Determine the [X, Y] coordinate at the center of the cell enclosing the given text.  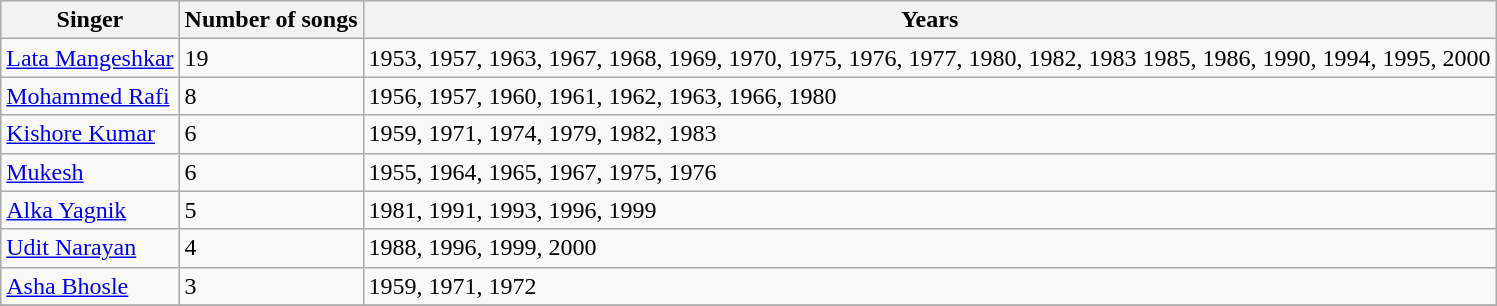
1981, 1991, 1993, 1996, 1999 [930, 210]
Asha Bhosle [90, 286]
3 [271, 286]
Alka Yagnik [90, 210]
Mohammed Rafi [90, 96]
19 [271, 58]
1959, 1971, 1972 [930, 286]
Singer [90, 20]
Number of songs [271, 20]
Mukesh [90, 172]
1959, 1971, 1974, 1979, 1982, 1983 [930, 134]
Years [930, 20]
Lata Mangeshkar [90, 58]
1955, 1964, 1965, 1967, 1975, 1976 [930, 172]
4 [271, 248]
1988, 1996, 1999, 2000 [930, 248]
1956, 1957, 1960, 1961, 1962, 1963, 1966, 1980 [930, 96]
8 [271, 96]
Kishore Kumar [90, 134]
Udit Narayan [90, 248]
1953, 1957, 1963, 1967, 1968, 1969, 1970, 1975, 1976, 1977, 1980, 1982, 1983 1985, 1986, 1990, 1994, 1995, 2000 [930, 58]
5 [271, 210]
